Find where the given text appears and provide that cell's center as [x, y] coordinate. 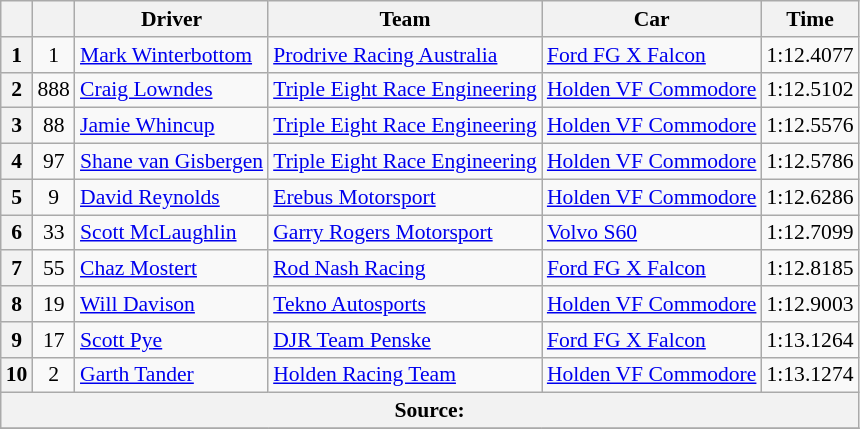
Tekno Autosports [405, 304]
Source: [430, 411]
17 [54, 340]
Garth Tander [172, 375]
7 [17, 269]
Car [652, 19]
1:12.6286 [810, 197]
97 [54, 162]
4 [17, 162]
1:13.1274 [810, 375]
1:12.8185 [810, 269]
5 [17, 197]
3 [17, 126]
Shane van Gisbergen [172, 162]
Scott McLaughlin [172, 233]
1:13.1264 [810, 340]
Driver [172, 19]
8 [17, 304]
Mark Winterbottom [172, 55]
55 [54, 269]
David Reynolds [172, 197]
Rod Nash Racing [405, 269]
1:12.7099 [810, 233]
Volvo S60 [652, 233]
888 [54, 90]
Chaz Mostert [172, 269]
Time [810, 19]
DJR Team Penske [405, 340]
1:12.5576 [810, 126]
Holden Racing Team [405, 375]
19 [54, 304]
Craig Lowndes [172, 90]
Scott Pye [172, 340]
Jamie Whincup [172, 126]
Erebus Motorsport [405, 197]
1:12.4077 [810, 55]
Team [405, 19]
Will Davison [172, 304]
1:12.5786 [810, 162]
1:12.5102 [810, 90]
10 [17, 375]
1:12.9003 [810, 304]
6 [17, 233]
Prodrive Racing Australia [405, 55]
Garry Rogers Motorsport [405, 233]
33 [54, 233]
88 [54, 126]
